Scan for the cell matching the given text and deliver its (X, Y) coordinate at center. 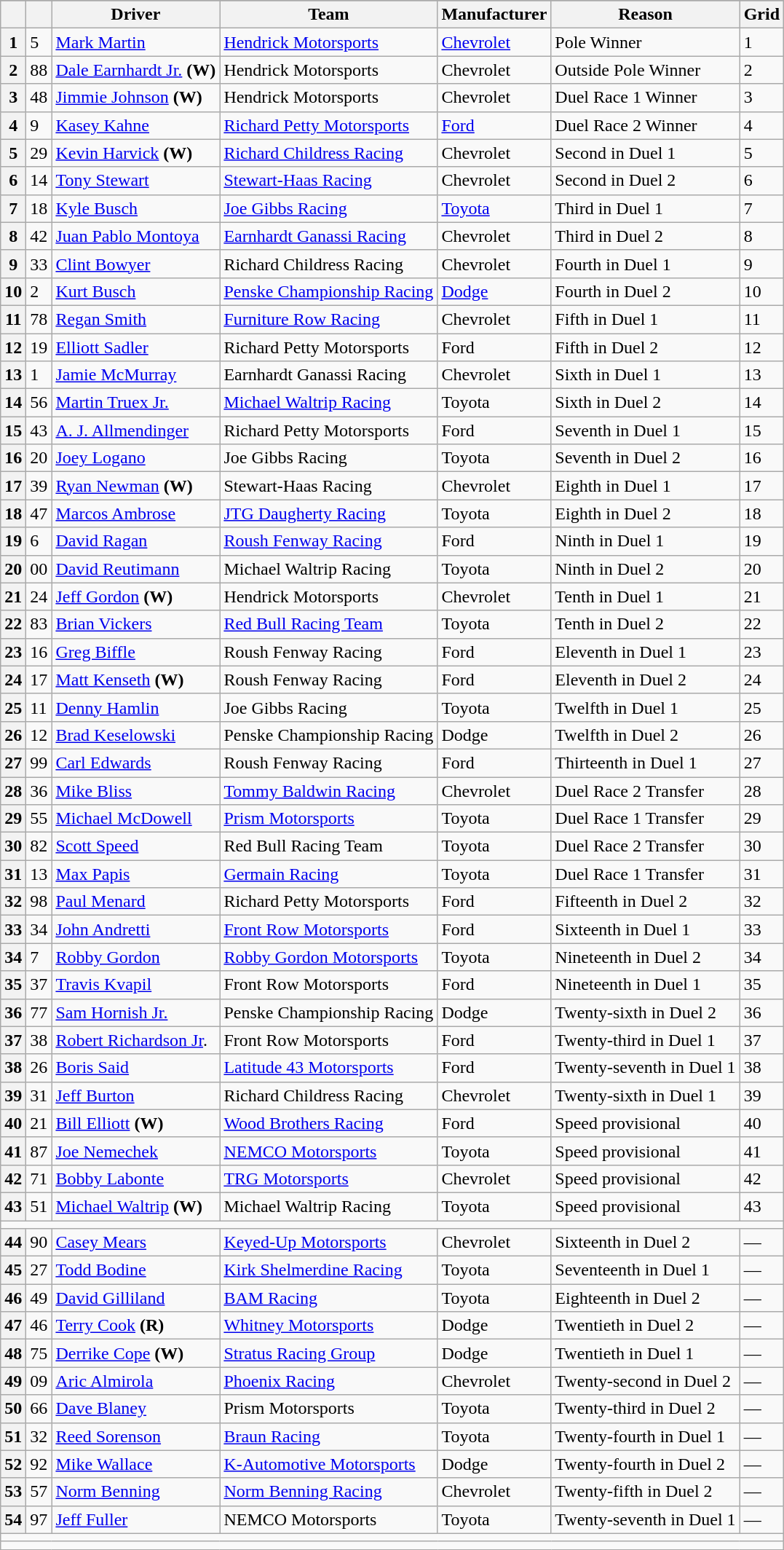
Aric Almirola (135, 1381)
Latitude 43 Motorsports (329, 1068)
54 (13, 1519)
66 (39, 1409)
Marcos Ambrose (135, 514)
Martin Truex Jr. (135, 403)
Phoenix Racing (329, 1381)
Twelfth in Duel 2 (645, 735)
50 (13, 1409)
90 (39, 1243)
Dave Blaney (135, 1409)
Nineteenth in Duel 1 (645, 985)
Carl Edwards (135, 763)
92 (39, 1464)
Grid (761, 15)
Eighth in Duel 1 (645, 486)
Kasey Kahne (135, 125)
Tenth in Duel 2 (645, 624)
Mike Wallace (135, 1464)
Juan Pablo Montoya (135, 236)
Mark Martin (135, 42)
Eighteenth in Duel 2 (645, 1298)
Manufacturer (494, 15)
Joe Nemechek (135, 1151)
Wood Brothers Racing (329, 1123)
Stratus Racing Group (329, 1353)
Furniture Row Racing (329, 319)
Brian Vickers (135, 624)
Jeff Fuller (135, 1519)
44 (13, 1243)
Regan Smith (135, 319)
Twenty-sixth in Duel 2 (645, 1012)
Sam Hornish Jr. (135, 1012)
Sixteenth in Duel 2 (645, 1243)
Third in Duel 1 (645, 208)
Scott Speed (135, 846)
Braun Racing (329, 1436)
00 (39, 569)
Clint Bowyer (135, 264)
Robby Gordon (135, 957)
Duel Race 1 Winner (645, 98)
TRG Motorsports (329, 1179)
A. J. Allmendinger (135, 430)
Nineteenth in Duel 2 (645, 957)
Duel Race 2 Winner (645, 125)
Team (329, 15)
Reason (645, 15)
Third in Duel 2 (645, 236)
Brad Keselowski (135, 735)
Dale Earnhardt Jr. (W) (135, 70)
Max Papis (135, 874)
56 (39, 403)
Kevin Harvick (W) (135, 153)
Thirteenth in Duel 1 (645, 763)
Keyed-Up Motorsports (329, 1243)
Twenty-fourth in Duel 1 (645, 1436)
88 (39, 70)
Sixth in Duel 1 (645, 375)
97 (39, 1519)
55 (39, 819)
Tenth in Duel 1 (645, 597)
78 (39, 319)
09 (39, 1381)
David Ragan (135, 541)
75 (39, 1353)
Norm Benning (135, 1492)
Michael McDowell (135, 819)
Twenty-fifth in Duel 2 (645, 1492)
Twelfth in Duel 1 (645, 707)
Mike Bliss (135, 790)
Robert Richardson Jr. (135, 1040)
Casey Mears (135, 1243)
Ryan Newman (W) (135, 486)
John Andretti (135, 929)
JTG Daugherty Racing (329, 514)
82 (39, 846)
Michael Waltrip (W) (135, 1206)
Fourth in Duel 2 (645, 291)
Ninth in Duel 2 (645, 569)
Twenty-second in Duel 2 (645, 1381)
Sixteenth in Duel 1 (645, 929)
98 (39, 902)
Whitney Motorsports (329, 1326)
Seventeenth in Duel 1 (645, 1270)
53 (13, 1492)
Seventh in Duel 2 (645, 458)
Pole Winner (645, 42)
Eleventh in Duel 1 (645, 652)
Eighth in Duel 2 (645, 514)
57 (39, 1492)
Seventh in Duel 1 (645, 430)
Twentieth in Duel 1 (645, 1353)
Travis Kvapil (135, 985)
Tony Stewart (135, 181)
Greg Biffle (135, 652)
Todd Bodine (135, 1270)
Twenty-third in Duel 1 (645, 1040)
David Gilliland (135, 1298)
Fourth in Duel 1 (645, 264)
Matt Kenseth (W) (135, 680)
Twenty-fourth in Duel 2 (645, 1464)
Fifteenth in Duel 2 (645, 902)
Kyle Busch (135, 208)
Twenty-sixth in Duel 1 (645, 1095)
Outside Pole Winner (645, 70)
71 (39, 1179)
K-Automotive Motorsports (329, 1464)
77 (39, 1012)
Robby Gordon Motorsports (329, 957)
Twenty-third in Duel 2 (645, 1409)
BAM Racing (329, 1298)
Bill Elliott (W) (135, 1123)
87 (39, 1151)
Second in Duel 1 (645, 153)
83 (39, 624)
Paul Menard (135, 902)
Kurt Busch (135, 291)
45 (13, 1270)
Jimmie Johnson (W) (135, 98)
Fifth in Duel 1 (645, 319)
Sixth in Duel 2 (645, 403)
52 (13, 1464)
Reed Sorenson (135, 1436)
Driver (135, 15)
Norm Benning Racing (329, 1492)
Derrike Cope (W) (135, 1353)
Twentieth in Duel 2 (645, 1326)
Elliott Sadler (135, 347)
Second in Duel 2 (645, 181)
David Reutimann (135, 569)
Terry Cook (R) (135, 1326)
Ninth in Duel 1 (645, 541)
Denny Hamlin (135, 707)
Bobby Labonte (135, 1179)
Jeff Burton (135, 1095)
Germain Racing (329, 874)
Tommy Baldwin Racing (329, 790)
Jamie McMurray (135, 375)
Eleventh in Duel 2 (645, 680)
99 (39, 763)
Kirk Shelmerdine Racing (329, 1270)
Boris Said (135, 1068)
Joey Logano (135, 458)
Jeff Gordon (W) (135, 597)
Fifth in Duel 2 (645, 347)
